Return [X, Y] of the center of cell containing provided text 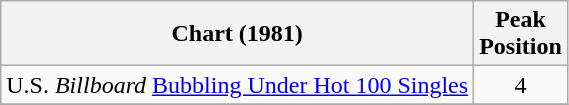
U.S. Billboard Bubbling Under Hot 100 Singles [238, 85]
4 [521, 85]
PeakPosition [521, 34]
Chart (1981) [238, 34]
